Detect which cell encompasses the target text, then output its (x, y) center coordinate. 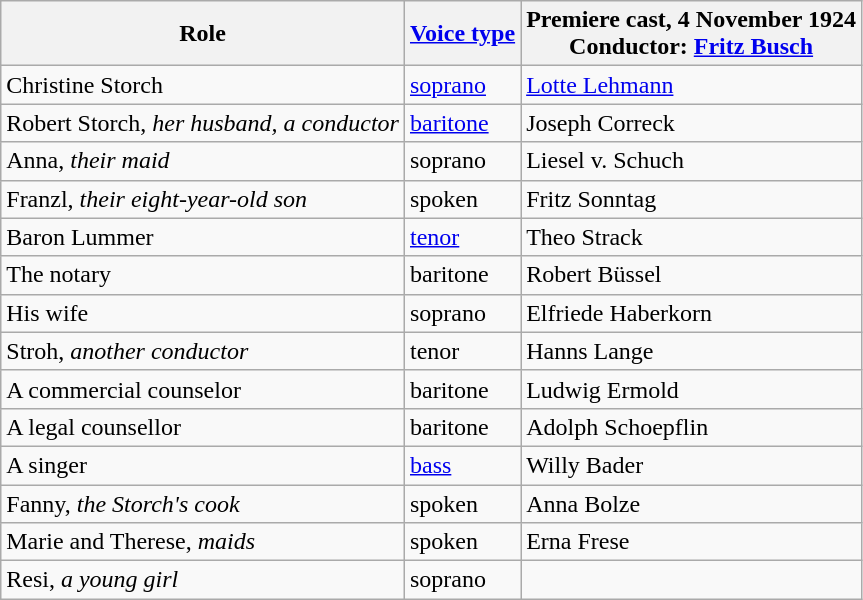
Franzl, their eight-year-old son (203, 199)
Adolph Schoepflin (692, 427)
A commercial counselor (203, 389)
Premiere cast, 4 November 1924Conductor: Fritz Busch (692, 34)
Hanns Lange (692, 351)
Robert Storch, her husband, a conductor (203, 123)
Robert Büssel (692, 275)
Lotte Lehmann (692, 85)
The notary (203, 275)
Resi, a young girl (203, 580)
Joseph Correck (692, 123)
Anna, their maid (203, 161)
Christine Storch (203, 85)
Erna Frese (692, 542)
Liesel v. Schuch (692, 161)
Role (203, 34)
Willy Bader (692, 465)
A singer (203, 465)
Stroh, another conductor (203, 351)
Elfriede Haberkorn (692, 313)
Fritz Sonntag (692, 199)
Theo Strack (692, 237)
A legal counsellor (203, 427)
Marie and Therese, maids (203, 542)
His wife (203, 313)
bass (462, 465)
Ludwig Ermold (692, 389)
Fanny, the Storch's cook (203, 503)
Voice type (462, 34)
Baron Lummer (203, 237)
Anna Bolze (692, 503)
